Find where the given text appears and provide that cell's center as (X, Y) coordinate. 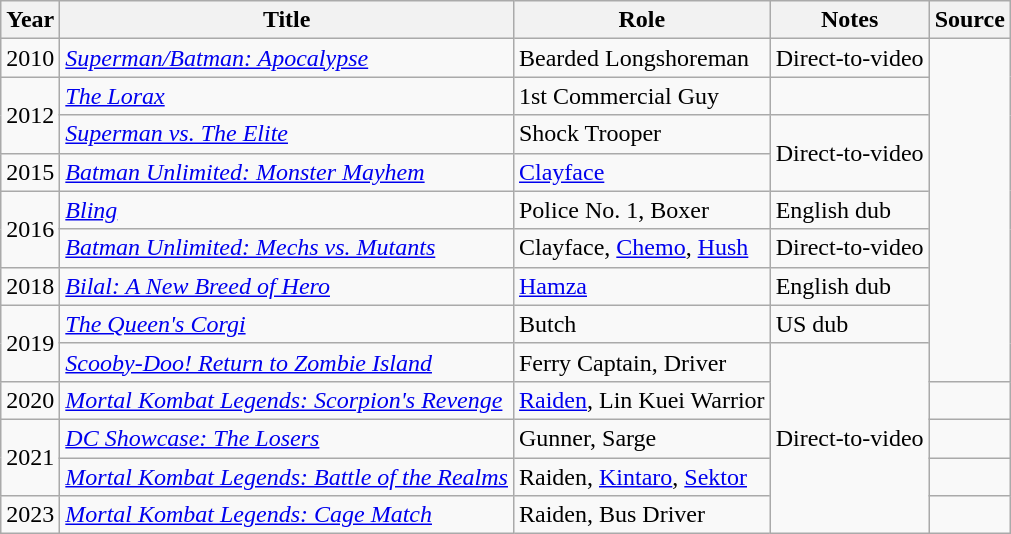
Police No. 1, Boxer (642, 210)
Raiden, Bus Driver (642, 515)
2023 (30, 515)
Bearded Longshoreman (642, 58)
Mortal Kombat Legends: Cage Match (287, 515)
2012 (30, 115)
The Lorax (287, 96)
US dub (850, 324)
Clayface, Chemo, Hush (642, 248)
2018 (30, 286)
Butch (642, 324)
Ferry Captain, Driver (642, 362)
Superman vs. The Elite (287, 134)
Role (642, 20)
Gunner, Sarge (642, 438)
1st Commercial Guy (642, 96)
Batman Unlimited: Monster Mayhem (287, 172)
2021 (30, 457)
Batman Unlimited: Mechs vs. Mutants (287, 248)
The Queen's Corgi (287, 324)
2016 (30, 229)
Bling (287, 210)
Year (30, 20)
Shock Trooper (642, 134)
Raiden, Lin Kuei Warrior (642, 400)
Hamza (642, 286)
Notes (850, 20)
Mortal Kombat Legends: Battle of the Realms (287, 477)
Scooby-Doo! Return to Zombie Island (287, 362)
2015 (30, 172)
DC Showcase: The Losers (287, 438)
Clayface (642, 172)
Bilal: A New Breed of Hero (287, 286)
2019 (30, 343)
2010 (30, 58)
Source (970, 20)
Title (287, 20)
2020 (30, 400)
Superman/Batman: Apocalypse (287, 58)
Raiden, Kintaro, Sektor (642, 477)
Mortal Kombat Legends: Scorpion's Revenge (287, 400)
